Find where the given text appears and provide that cell's center as [x, y] coordinate. 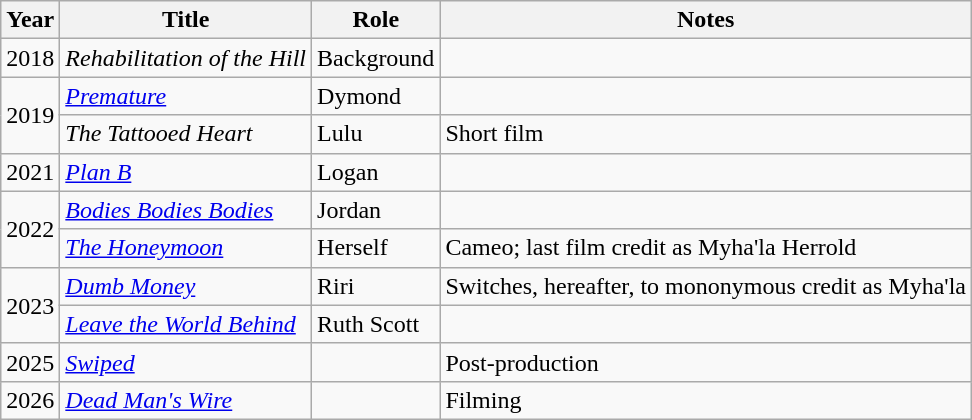
Rehabilitation of the Hill [186, 58]
2023 [30, 305]
Dumb Money [186, 286]
The Tattooed Heart [186, 134]
The Honeymoon [186, 248]
Jordan [376, 210]
2021 [30, 172]
Cameo; last film credit as Myha'la Herrold [706, 248]
2018 [30, 58]
Ruth Scott [376, 324]
Post-production [706, 362]
Switches, hereafter, to mononymous credit as Myha'la [706, 286]
Leave the World Behind [186, 324]
2025 [30, 362]
Herself [376, 248]
Dead Man's Wire [186, 400]
Background [376, 58]
Bodies Bodies Bodies [186, 210]
Filming [706, 400]
Year [30, 20]
Swiped [186, 362]
Riri [376, 286]
Notes [706, 20]
Short film [706, 134]
2019 [30, 115]
2026 [30, 400]
Title [186, 20]
Role [376, 20]
2022 [30, 229]
Logan [376, 172]
Dymond [376, 96]
Premature [186, 96]
Lulu [376, 134]
Plan B [186, 172]
